Determine the (X, Y) coordinate at the center of the cell enclosing the given text.  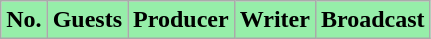
Guests (87, 20)
No. (24, 20)
Broadcast (372, 20)
Producer (182, 20)
Writer (274, 20)
